Pinpoint the cell where the given text exists, returning its (x, y) midpoint coordinate. 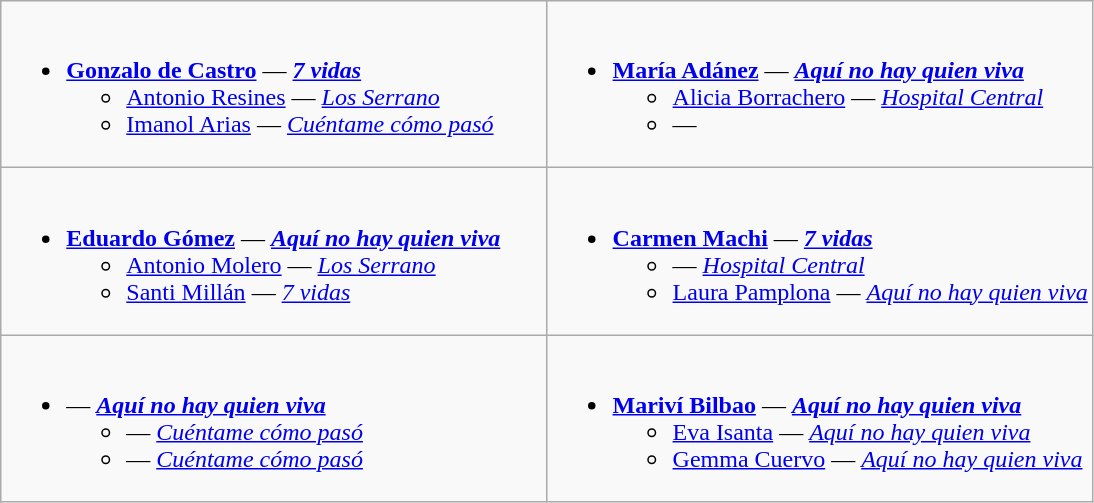
Eduardo Gómez — Aquí no hay quien vivaAntonio Molero — Los SerranoSanti Millán — 7 vidas (274, 252)
— Aquí no hay quien viva — Cuéntame cómo pasó — Cuéntame cómo pasó (274, 418)
Carmen Machi — 7 vidas — Hospital CentralLaura Pamplona — Aquí no hay quien viva (820, 252)
María Adánez — Aquí no hay quien vivaAlicia Borrachero — Hospital Central — (820, 84)
Mariví Bilbao — Aquí no hay quien vivaEva Isanta — Aquí no hay quien vivaGemma Cuervo — Aquí no hay quien viva (820, 418)
Gonzalo de Castro — 7 vidasAntonio Resines — Los SerranoImanol Arias — Cuéntame cómo pasó (274, 84)
